Detect which cell encompasses the target text, then output its [X, Y] center coordinate. 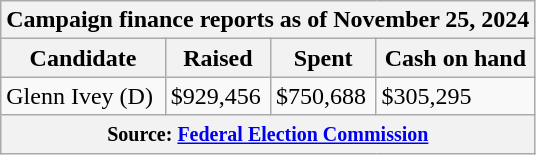
Spent [322, 58]
Cash on hand [456, 58]
Candidate [83, 58]
$929,456 [218, 96]
$750,688 [322, 96]
Campaign finance reports as of November 25, 2024 [268, 20]
Glenn Ivey (D) [83, 96]
Source: Federal Election Commission [268, 134]
$305,295 [456, 96]
Raised [218, 58]
